Locate the cell with the specified text and output its (X, Y) center coordinate. 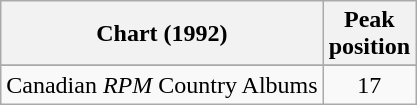
Chart (1992) (162, 34)
Canadian RPM Country Albums (162, 85)
Peakposition (369, 34)
17 (369, 85)
